Capture the cell that displays the provided text and extract its [X, Y] central coordinate. 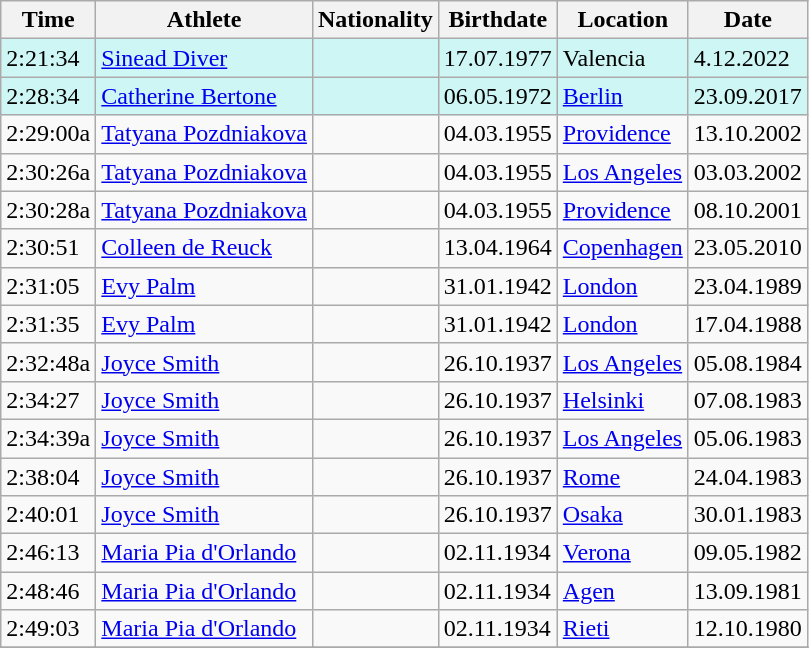
Sinead Diver [204, 58]
09.05.1982 [748, 553]
Location [622, 20]
2:31:05 [48, 286]
2:28:34 [48, 96]
30.01.1983 [748, 515]
Agen [622, 591]
2:21:34 [48, 58]
24.04.1983 [748, 477]
13.04.1964 [498, 248]
Berlin [622, 96]
Athlete [204, 20]
Helsinki [622, 400]
03.03.2002 [748, 172]
2:46:13 [48, 553]
17.07.1977 [498, 58]
2:30:26a [48, 172]
2:48:46 [48, 591]
23.09.2017 [748, 96]
Colleen de Reuck [204, 248]
2:31:35 [48, 324]
23.05.2010 [748, 248]
Time [48, 20]
Verona [622, 553]
Rieti [622, 629]
2:49:03 [48, 629]
2:30:51 [48, 248]
13.10.2002 [748, 134]
2:32:48a [48, 362]
05.08.1984 [748, 362]
23.04.1989 [748, 286]
Rome [622, 477]
Date [748, 20]
Birthdate [498, 20]
4.12.2022 [748, 58]
2:38:04 [48, 477]
05.06.1983 [748, 438]
06.05.1972 [498, 96]
Valencia [622, 58]
2:30:28a [48, 210]
12.10.1980 [748, 629]
2:29:00a [48, 134]
Nationality [375, 20]
2:34:39a [48, 438]
07.08.1983 [748, 400]
Copenhagen [622, 248]
08.10.2001 [748, 210]
Catherine Bertone [204, 96]
2:34:27 [48, 400]
13.09.1981 [748, 591]
17.04.1988 [748, 324]
2:40:01 [48, 515]
Osaka [622, 515]
